Return the (x, y) coordinate for the center point of the cell that contains the specified text.  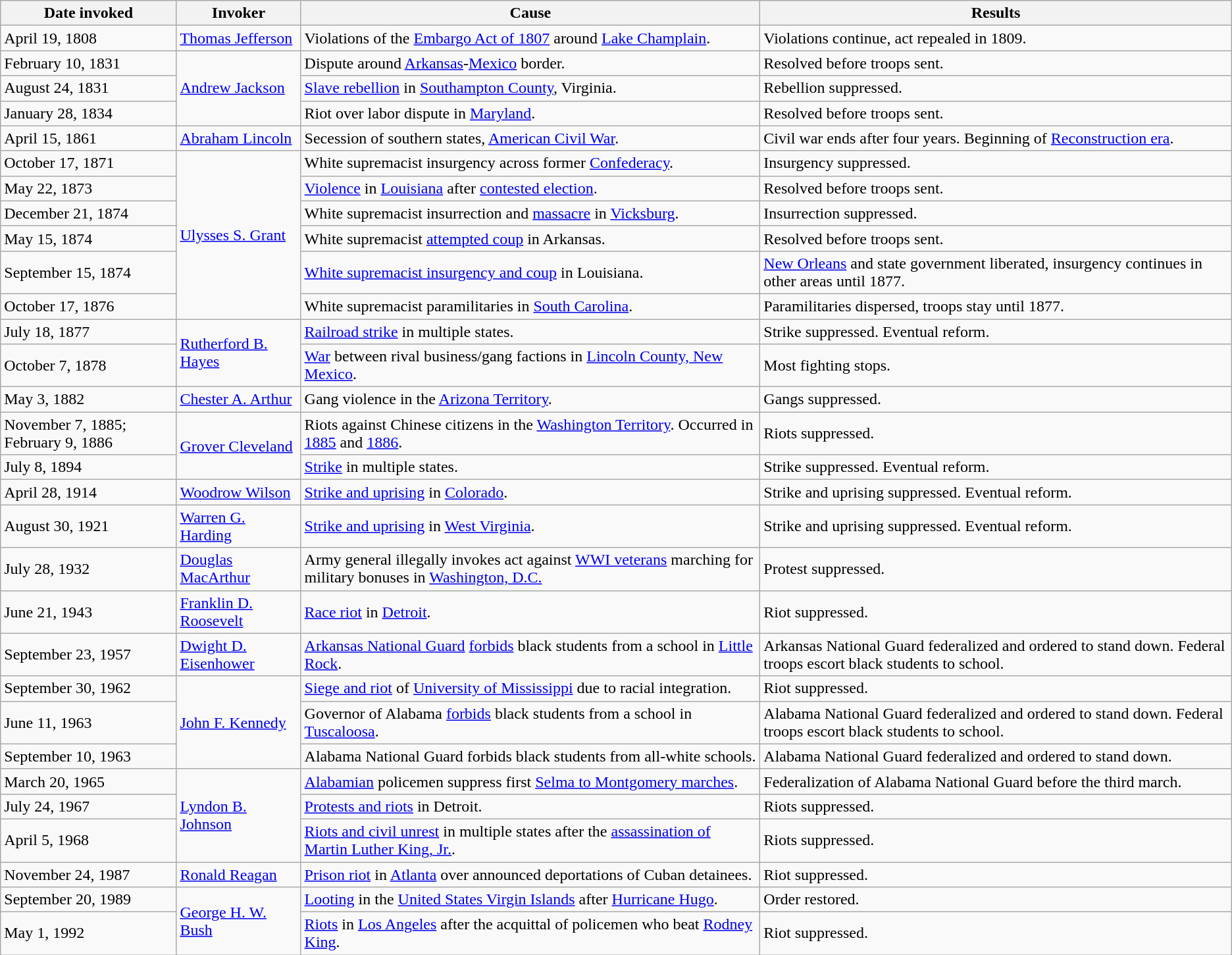
Paramilitaries dispersed, troops stay until 1877. (996, 306)
Strike and uprising in Colorado. (530, 492)
War between rival business/gang factions in Lincoln County, New Mexico. (530, 366)
Riots in Los Angeles after the acquittal of policemen who beat Rodney King. (530, 933)
Insurgency suppressed. (996, 163)
Riot over labor dispute in Maryland. (530, 113)
Rutherford B. Hayes (238, 353)
May 22, 1873 (88, 188)
April 28, 1914 (88, 492)
White supremacist insurgency and coup in Louisiana. (530, 272)
November 24, 1987 (88, 875)
Violations of the Embargo Act of 1807 around Lake Champlain. (530, 38)
Federalization of Alabama National Guard before the third march. (996, 781)
Dispute around Arkansas-Mexico border. (530, 63)
Gang violence in the Arizona Territory. (530, 400)
April 19, 1808 (88, 38)
Grover Cleveland (238, 446)
Secession of southern states, American Civil War. (530, 138)
Violence in Louisiana after contested election. (530, 188)
Most fighting stops. (996, 366)
August 30, 1921 (88, 527)
Protest suppressed. (996, 569)
Abraham Lincoln (238, 138)
March 20, 1965 (88, 781)
Warren G. Harding (238, 527)
John F. Kennedy (238, 723)
Strike and uprising in West Virginia. (530, 527)
Governor of Alabama forbids black students from a school in Tuscaloosa. (530, 723)
Rebellion suppressed. (996, 88)
Douglas MacArthur (238, 569)
April 5, 1968 (88, 840)
Insurrection suppressed. (996, 213)
September 10, 1963 (88, 756)
June 21, 1943 (88, 612)
Alabama National Guard federalized and ordered to stand down. (996, 756)
November 7, 1885; February 9, 1886 (88, 433)
Results (996, 13)
October 17, 1871 (88, 163)
Woodrow Wilson (238, 492)
Dwight D. Eisenhower (238, 654)
May 15, 1874 (88, 238)
October 7, 1878 (88, 366)
New Orleans and state government liberated, insurgency continues in other areas until 1877. (996, 272)
White supremacist paramilitaries in South Carolina. (530, 306)
April 15, 1861 (88, 138)
August 24, 1831 (88, 88)
February 10, 1831 (88, 63)
September 30, 1962 (88, 688)
Alabama National Guard forbids black students from all-white schools. (530, 756)
Looting in the United States Virgin Islands after Hurricane Hugo. (530, 900)
October 17, 1876 (88, 306)
May 1, 1992 (88, 933)
White supremacist insurrection and massacre in Vicksburg. (530, 213)
Riots and civil unrest in multiple states after the assassination of Martin Luther King, Jr.. (530, 840)
Violations continue, act repealed in 1809. (996, 38)
July 24, 1967 (88, 806)
Arkansas National Guard federalized and ordered to stand down. Federal troops escort black students to school. (996, 654)
Army general illegally invokes act against WWI veterans marching for military bonuses in Washington, D.C. (530, 569)
December 21, 1874 (88, 213)
Ulysses S. Grant (238, 234)
Date invoked (88, 13)
Ronald Reagan (238, 875)
Gangs suppressed. (996, 400)
Railroad strike in multiple states. (530, 331)
Riots against Chinese citizens in the Washington Territory. Occurred in 1885 and 1886. (530, 433)
Invoker (238, 13)
June 11, 1963 (88, 723)
May 3, 1882 (88, 400)
Strike in multiple states. (530, 467)
July 28, 1932 (88, 569)
White supremacist attempted coup in Arkansas. (530, 238)
George H. W. Bush (238, 921)
Alabamian policemen suppress first Selma to Montgomery marches. (530, 781)
Race riot in Detroit. (530, 612)
Siege and riot of University of Mississippi due to racial integration. (530, 688)
Protests and riots in Detroit. (530, 806)
Alabama National Guard federalized and ordered to stand down. Federal troops escort black students to school. (996, 723)
Cause (530, 13)
September 15, 1874 (88, 272)
Slave rebellion in Southampton County, Virginia. (530, 88)
Andrew Jackson (238, 88)
Lyndon B. Johnson (238, 815)
September 23, 1957 (88, 654)
Civil war ends after four years. Beginning of Reconstruction era. (996, 138)
Arkansas National Guard forbids black students from a school in Little Rock. (530, 654)
January 28, 1834 (88, 113)
July 18, 1877 (88, 331)
Franklin D. Roosevelt (238, 612)
Thomas Jefferson (238, 38)
Chester A. Arthur (238, 400)
July 8, 1894 (88, 467)
White supremacist insurgency across former Confederacy. (530, 163)
Prison riot in Atlanta over announced deportations of Cuban detainees. (530, 875)
Order restored. (996, 900)
September 20, 1989 (88, 900)
